Detect which cell encompasses the target text, then output its [X, Y] center coordinate. 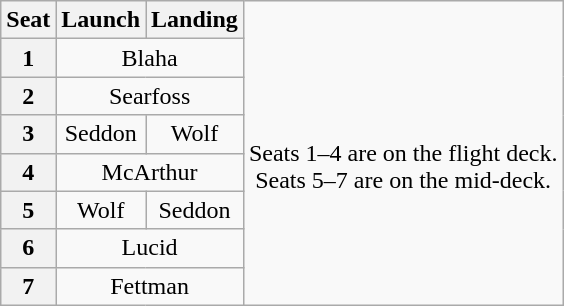
6 [28, 248]
Landing [195, 20]
5 [28, 210]
McArthur [150, 172]
Fettman [150, 286]
2 [28, 96]
Seat [28, 20]
Lucid [150, 248]
Seats 1–4 are on the flight deck.Seats 5–7 are on the mid-deck. [403, 153]
4 [28, 172]
1 [28, 58]
Launch [101, 20]
Searfoss [150, 96]
Blaha [150, 58]
7 [28, 286]
3 [28, 134]
